From the cell containing the given text, extract its center point as (X, Y) coordinate. 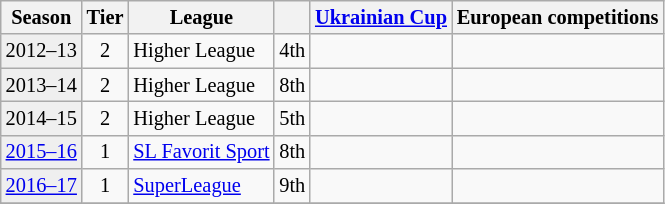
Season (42, 17)
Ukrainian Cup (381, 17)
9th (292, 186)
2012–13 (42, 51)
SuperLeague (201, 186)
4th (292, 51)
2015–16 (42, 152)
2014–15 (42, 118)
European competitions (558, 17)
Tier (106, 17)
League (201, 17)
5th (292, 118)
2016–17 (42, 186)
SL Favorit Sport (201, 152)
2013–14 (42, 85)
